Capture the cell that displays the provided text and extract its [X, Y] central coordinate. 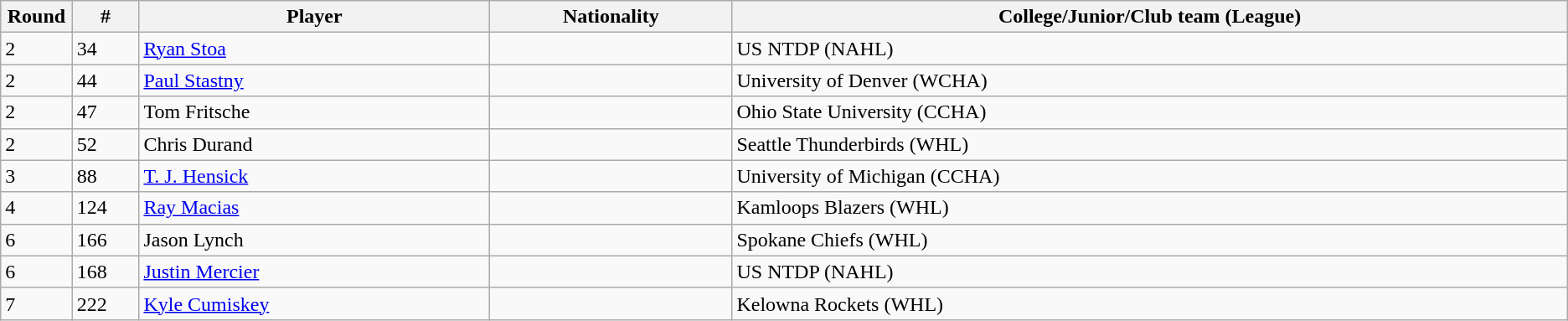
34 [106, 49]
124 [106, 208]
Kelowna Rockets (WHL) [1149, 303]
Spokane Chiefs (WHL) [1149, 240]
4 [37, 208]
Jason Lynch [315, 240]
222 [106, 303]
Justin Mercier [315, 272]
Paul Stastny [315, 80]
University of Denver (WCHA) [1149, 80]
Ohio State University (CCHA) [1149, 112]
3 [37, 176]
52 [106, 144]
College/Junior/Club team (League) [1149, 17]
Nationality [611, 17]
Kamloops Blazers (WHL) [1149, 208]
Ray Macias [315, 208]
44 [106, 80]
7 [37, 303]
T. J. Hensick [315, 176]
# [106, 17]
47 [106, 112]
Player [315, 17]
University of Michigan (CCHA) [1149, 176]
Ryan Stoa [315, 49]
Seattle Thunderbirds (WHL) [1149, 144]
Chris Durand [315, 144]
Round [37, 17]
166 [106, 240]
Tom Fritsche [315, 112]
Kyle Cumiskey [315, 303]
88 [106, 176]
168 [106, 272]
